Scan for the cell matching the given text and deliver its (x, y) coordinate at center. 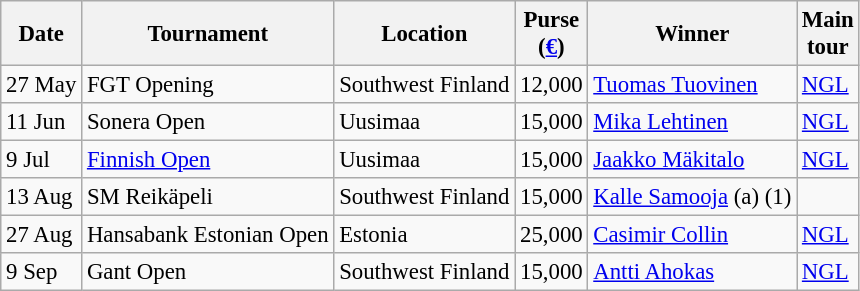
Date (42, 34)
9 Jul (42, 160)
Estonia (424, 235)
Tuomas Tuovinen (692, 85)
Maintour (828, 34)
Location (424, 34)
SM Reikäpeli (208, 197)
27 Aug (42, 235)
Casimir Collin (692, 235)
12,000 (552, 85)
13 Aug (42, 197)
FGT Opening (208, 85)
Finnish Open (208, 160)
Kalle Samooja (a) (1) (692, 197)
Sonera Open (208, 122)
Hansabank Estonian Open (208, 235)
Winner (692, 34)
Purse(€) (552, 34)
25,000 (552, 235)
27 May (42, 85)
Jaakko Mäkitalo (692, 160)
11 Jun (42, 122)
Tournament (208, 34)
Mika Lehtinen (692, 122)
